Extract the (X, Y) coordinate from the center of the cell holding the provided text.  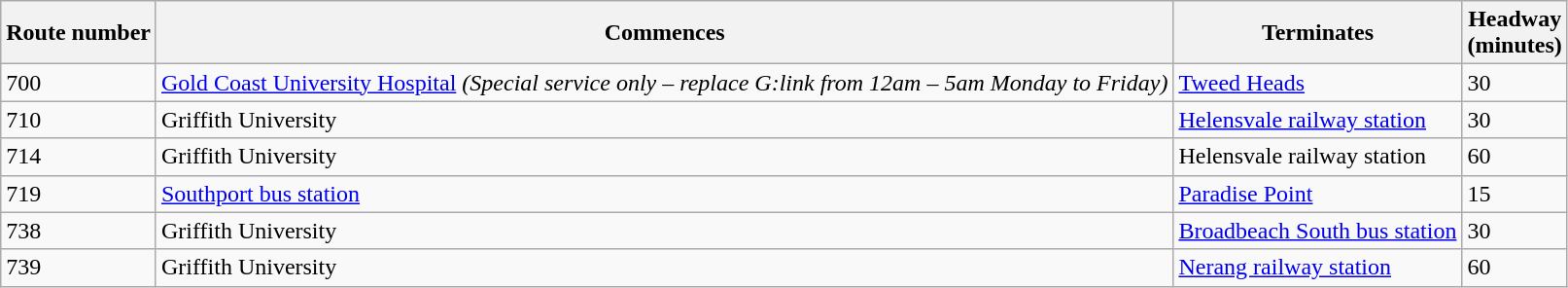
Paradise Point (1318, 194)
Tweed Heads (1318, 83)
Terminates (1318, 33)
Headway(minutes) (1515, 33)
Nerang railway station (1318, 268)
739 (79, 268)
Gold Coast University Hospital (Special service only – replace G:link from 12am – 5am Monday to Friday) (664, 83)
700 (79, 83)
Commences (664, 33)
Southport bus station (664, 194)
Broadbeach South bus station (1318, 231)
Route number (79, 33)
719 (79, 194)
15 (1515, 194)
738 (79, 231)
710 (79, 120)
714 (79, 157)
